Search for the cell housing the specified text and yield its [x, y] center coordinate. 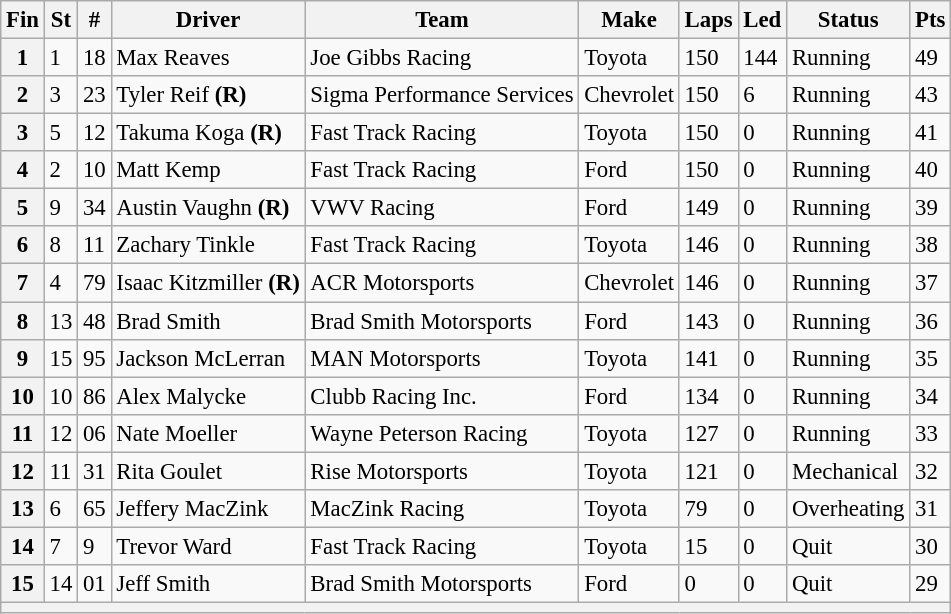
Rita Goulet [208, 471]
121 [708, 471]
40 [930, 170]
43 [930, 95]
39 [930, 208]
Laps [708, 20]
49 [930, 58]
38 [930, 245]
VWV Racing [442, 208]
127 [708, 433]
Clubb Racing Inc. [442, 396]
141 [708, 358]
Zachary Tinkle [208, 245]
Mechanical [848, 471]
Make [629, 20]
Jeff Smith [208, 584]
32 [930, 471]
Tyler Reif (R) [208, 95]
Austin Vaughn (R) [208, 208]
01 [94, 584]
Status [848, 20]
37 [930, 283]
Pts [930, 20]
Isaac Kitzmiller (R) [208, 283]
Wayne Peterson Racing [442, 433]
MAN Motorsports [442, 358]
144 [762, 58]
Fin [23, 20]
Driver [208, 20]
Matt Kemp [208, 170]
35 [930, 358]
65 [94, 509]
95 [94, 358]
Alex Malycke [208, 396]
Overheating [848, 509]
ACR Motorsports [442, 283]
# [94, 20]
MacZink Racing [442, 509]
Max Reaves [208, 58]
06 [94, 433]
36 [930, 321]
Nate Moeller [208, 433]
Takuma Koga (R) [208, 133]
St [60, 20]
41 [930, 133]
Team [442, 20]
23 [94, 95]
Brad Smith [208, 321]
Led [762, 20]
Sigma Performance Services [442, 95]
Jeffery MacZink [208, 509]
48 [94, 321]
149 [708, 208]
33 [930, 433]
86 [94, 396]
134 [708, 396]
Trevor Ward [208, 546]
29 [930, 584]
Jackson McLerran [208, 358]
143 [708, 321]
30 [930, 546]
Joe Gibbs Racing [442, 58]
Rise Motorsports [442, 471]
18 [94, 58]
